Identify which cell holds the provided text, then report its [x, y] central coordinate. 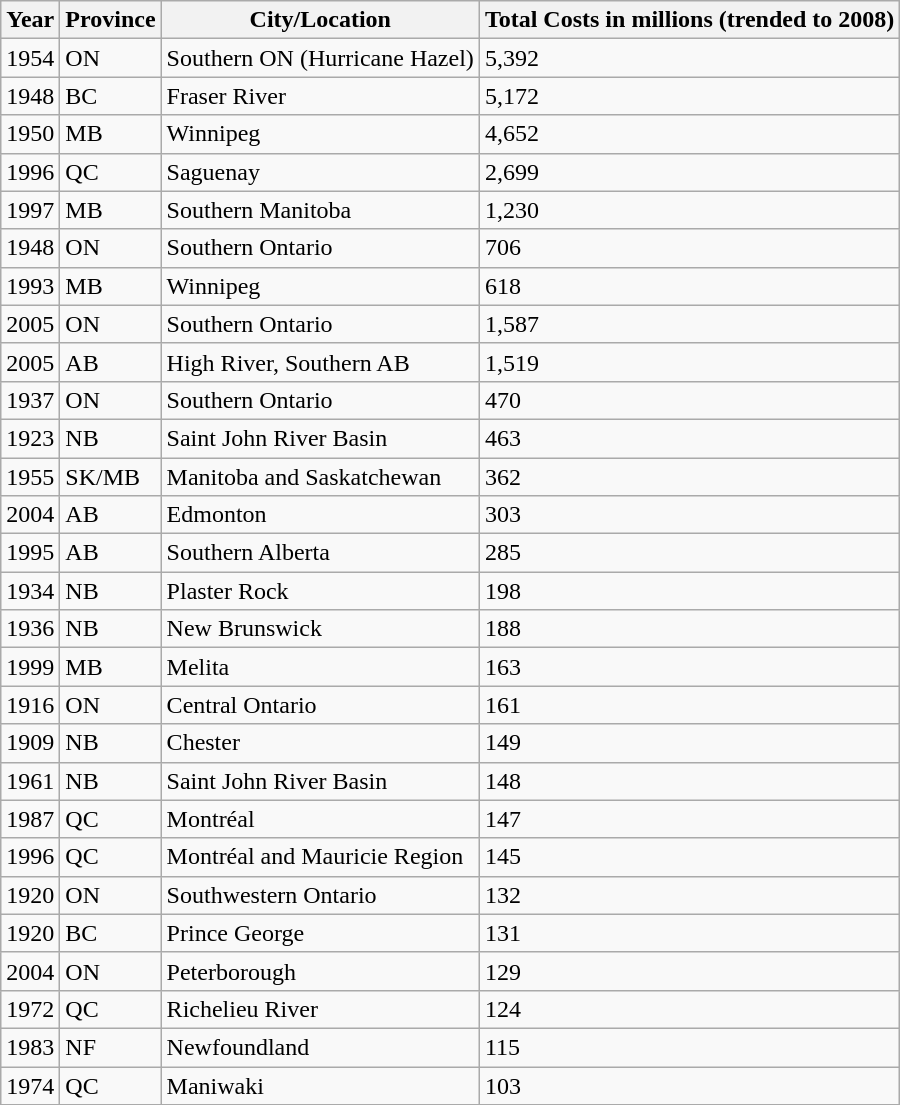
124 [689, 1009]
5,172 [689, 96]
188 [689, 629]
1909 [30, 743]
Southern ON (Hurricane Hazel) [320, 58]
618 [689, 286]
148 [689, 781]
Maniwaki [320, 1085]
Fraser River [320, 96]
SK/MB [110, 477]
Prince George [320, 933]
1993 [30, 286]
2,699 [689, 172]
706 [689, 248]
Plaster Rock [320, 591]
463 [689, 438]
1923 [30, 438]
NF [110, 1047]
Southwestern Ontario [320, 895]
High River, Southern AB [320, 362]
1983 [30, 1047]
1936 [30, 629]
131 [689, 933]
4,652 [689, 134]
285 [689, 553]
Southern Manitoba [320, 210]
1,519 [689, 362]
Central Ontario [320, 705]
City/Location [320, 20]
1955 [30, 477]
362 [689, 477]
103 [689, 1085]
Saguenay [320, 172]
Newfoundland [320, 1047]
Richelieu River [320, 1009]
1916 [30, 705]
147 [689, 819]
163 [689, 667]
Edmonton [320, 515]
1,230 [689, 210]
Year [30, 20]
1961 [30, 781]
Melita [320, 667]
Peterborough [320, 971]
1950 [30, 134]
Chester [320, 743]
1974 [30, 1085]
1972 [30, 1009]
Manitoba and Saskatchewan [320, 477]
149 [689, 743]
Montréal [320, 819]
5,392 [689, 58]
1997 [30, 210]
Montréal and Mauricie Region [320, 857]
New Brunswick [320, 629]
129 [689, 971]
115 [689, 1047]
1954 [30, 58]
1937 [30, 400]
Province [110, 20]
1987 [30, 819]
303 [689, 515]
1999 [30, 667]
132 [689, 895]
1934 [30, 591]
Total Costs in millions (trended to 2008) [689, 20]
470 [689, 400]
1,587 [689, 324]
161 [689, 705]
198 [689, 591]
Southern Alberta [320, 553]
1995 [30, 553]
145 [689, 857]
